Find where the given text appears and provide that cell's center as [X, Y] coordinate. 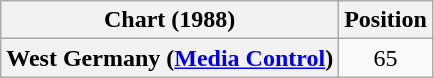
Chart (1988) [170, 20]
65 [386, 58]
West Germany (Media Control) [170, 58]
Position [386, 20]
